Output the (x, y) coordinate of the center of the cell containing the given text.  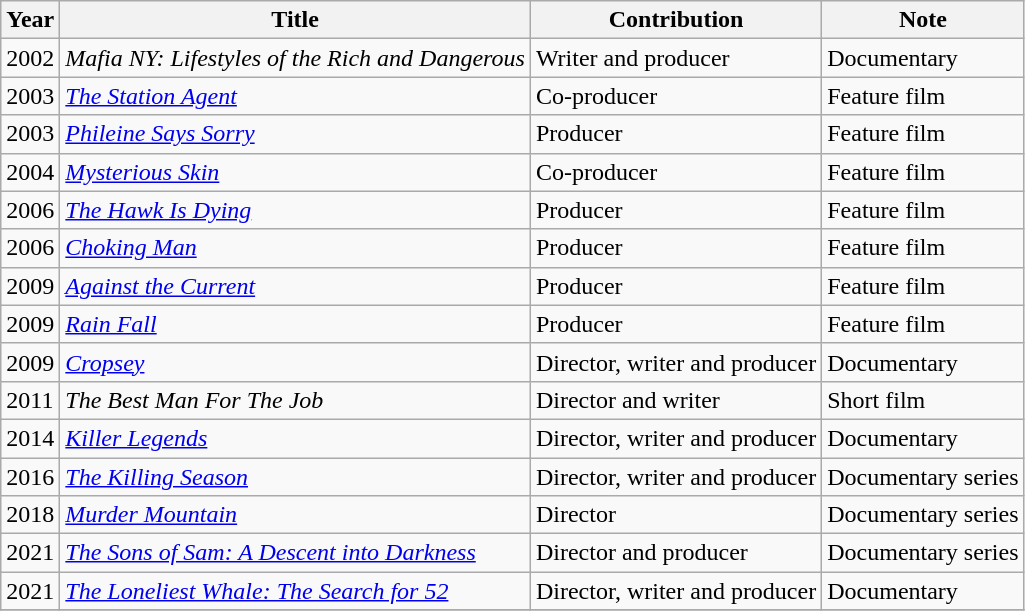
Director (676, 515)
Director and producer (676, 553)
Rain Fall (296, 324)
Phileine Says Sorry (296, 134)
2016 (30, 477)
The Killing Season (296, 477)
Killer Legends (296, 438)
Director and writer (676, 400)
The Sons of Sam: A Descent into Darkness (296, 553)
2004 (30, 172)
2011 (30, 400)
Short film (923, 400)
Against the Current (296, 286)
Year (30, 20)
The Best Man For The Job (296, 400)
Choking Man (296, 248)
Murder Mountain (296, 515)
2002 (30, 58)
2014 (30, 438)
2018 (30, 515)
Mafia NY: Lifestyles of the Rich and Dangerous (296, 58)
Writer and producer (676, 58)
The Loneliest Whale: The Search for 52 (296, 591)
The Hawk Is Dying (296, 210)
The Station Agent (296, 96)
Mysterious Skin (296, 172)
Cropsey (296, 362)
Note (923, 20)
Contribution (676, 20)
Title (296, 20)
